Detect which cell encompasses the target text, then output its [X, Y] center coordinate. 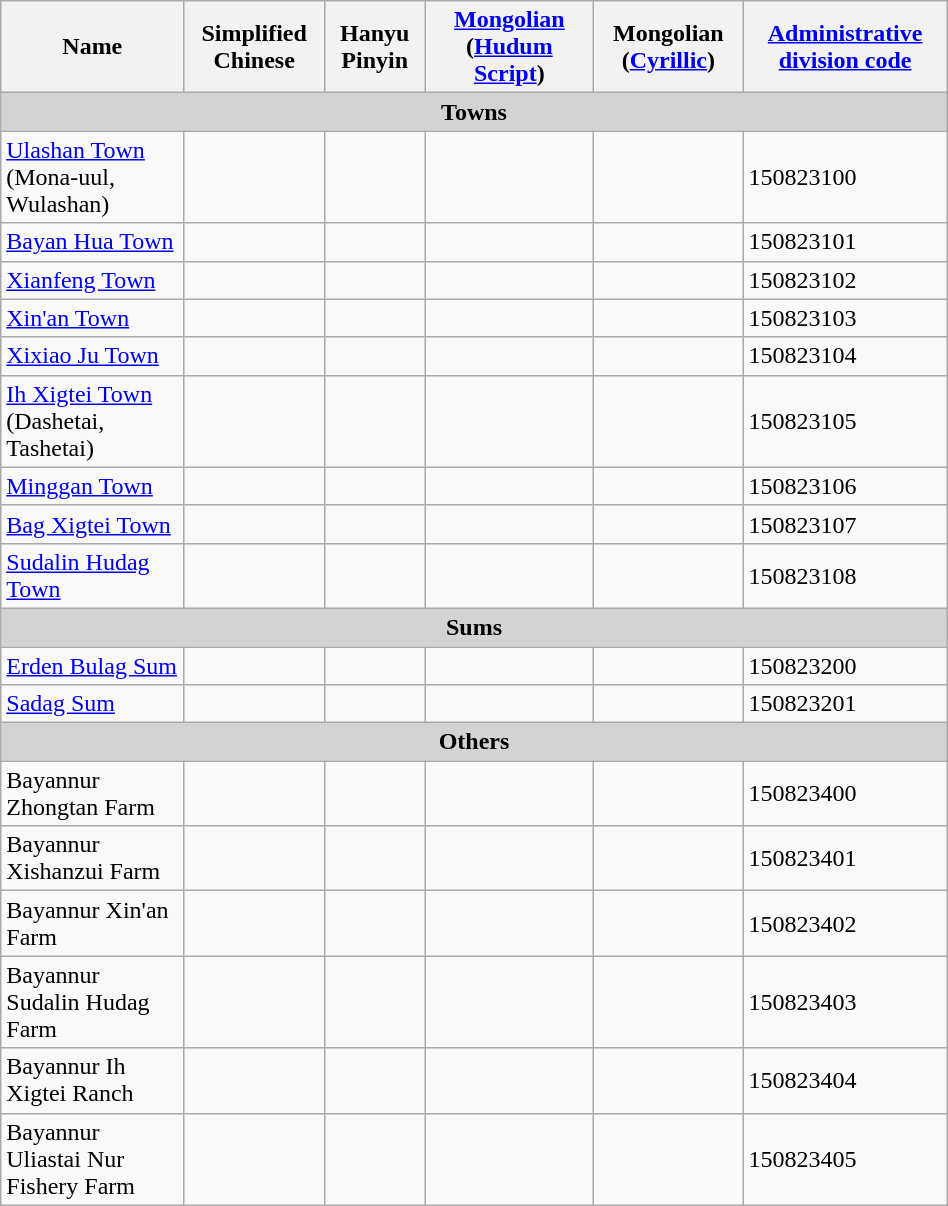
Mongolian (Cyrillic) [668, 47]
Xianfeng Town [92, 280]
150823404 [845, 1080]
Sudalin Hudag Town [92, 576]
150823401 [845, 858]
Simplified Chinese [254, 47]
150823403 [845, 1002]
150823200 [845, 665]
Erden Bulag Sum [92, 665]
150823105 [845, 421]
150823100 [845, 177]
Xin'an Town [92, 318]
Others [474, 742]
Name [92, 47]
Bayannur Xin'an Farm [92, 924]
Ih Xigtei Town(Dashetai, Tashetai) [92, 421]
Xixiao Ju Town [92, 356]
Towns [474, 112]
Sadag Sum [92, 704]
Hanyu Pinyin [374, 47]
150823101 [845, 242]
150823400 [845, 794]
Bayannur Zhongtan Farm [92, 794]
150823107 [845, 524]
Bag Xigtei Town [92, 524]
150823102 [845, 280]
Ulashan Town(Mona-uul, Wulashan) [92, 177]
150823402 [845, 924]
Bayannur Uliastai Nur Fishery Farm [92, 1159]
150823201 [845, 704]
Minggan Town [92, 486]
150823405 [845, 1159]
Administrative division code [845, 47]
150823106 [845, 486]
Bayannur Ih Xigtei Ranch [92, 1080]
Bayannur Xishanzui Farm [92, 858]
150823104 [845, 356]
Mongolian (Hudum Script) [510, 47]
Bayan Hua Town [92, 242]
150823103 [845, 318]
Sums [474, 627]
Bayannur Sudalin Hudag Farm [92, 1002]
150823108 [845, 576]
